Identify which cell holds the provided text, then report its [X, Y] central coordinate. 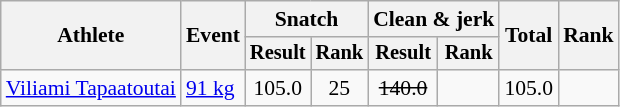
140.0 [403, 88]
Viliami Tapaatoutai [91, 88]
91 kg [213, 88]
Clean & jerk [434, 19]
25 [340, 88]
Athlete [91, 36]
Event [213, 36]
Snatch [306, 19]
Total [528, 36]
